Return the (X, Y) coordinate for the center point of the cell that contains the specified text.  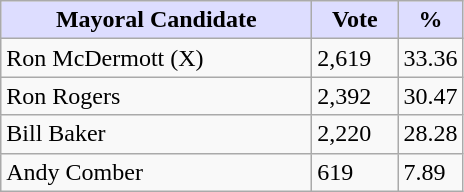
7.89 (430, 172)
2,392 (355, 96)
2,619 (355, 58)
Ron McDermott (X) (156, 58)
2,220 (355, 134)
% (430, 20)
Vote (355, 20)
30.47 (430, 96)
619 (355, 172)
33.36 (430, 58)
Bill Baker (156, 134)
28.28 (430, 134)
Mayoral Candidate (156, 20)
Andy Comber (156, 172)
Ron Rogers (156, 96)
